For the text-containing cell, return its midpoint in (x, y) coordinate format. 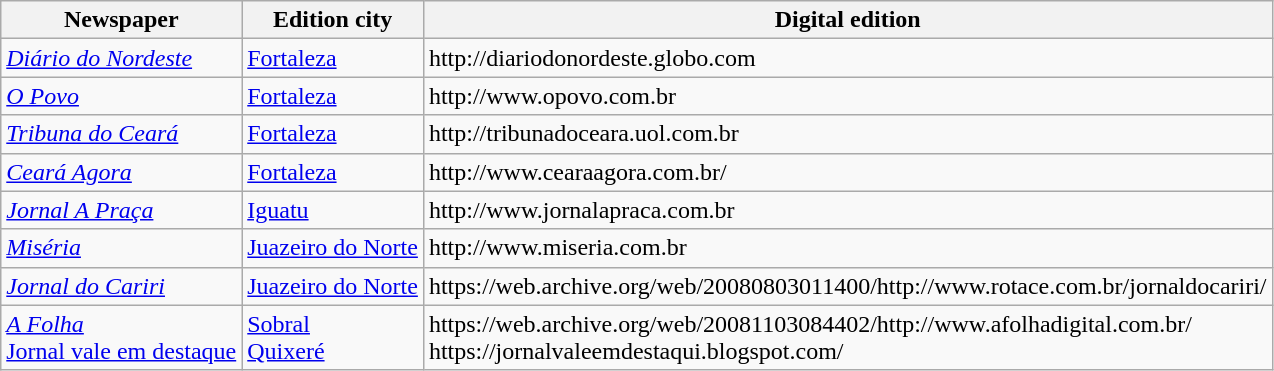
Tribuna do Ceará (122, 134)
Miséria (122, 248)
O Povo (122, 96)
Jornal do Cariri (122, 286)
A FolhaJornal vale em destaque (122, 338)
https://web.archive.org/web/20081103084402/http://www.afolhadigital.com.br/https://jornalvaleemdestaqui.blogspot.com/ (848, 338)
Iguatu (333, 210)
Jornal A Praça (122, 210)
Diário do Nordeste (122, 58)
Digital edition (848, 20)
http://www.miseria.com.br (848, 248)
Ceará Agora (122, 172)
Edition city (333, 20)
http://www.opovo.com.br (848, 96)
http://www.jornalapraca.com.br (848, 210)
Newspaper (122, 20)
http://www.cearaagora.com.br/ (848, 172)
http://tribunadoceara.uol.com.br (848, 134)
SobralQuixeré (333, 338)
http://diariodonordeste.globo.com (848, 58)
https://web.archive.org/web/20080803011400/http://www.rotace.com.br/jornaldocariri/ (848, 286)
